Determine the [X, Y] coordinate at the center of the cell enclosing the given text.  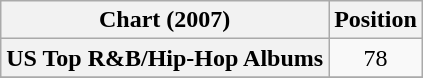
78 [376, 58]
Position [376, 20]
US Top R&B/Hip-Hop Albums [165, 58]
Chart (2007) [165, 20]
